Return the [X, Y] coordinate for the center point of the cell that contains the specified text.  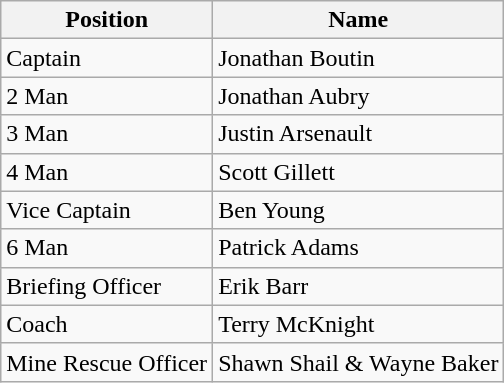
Scott Gillett [358, 172]
2 Man [107, 96]
Justin Arsenault [358, 134]
Position [107, 20]
Erik Barr [358, 286]
Ben Young [358, 210]
Name [358, 20]
Coach [107, 324]
Jonathan Boutin [358, 58]
Vice Captain [107, 210]
Terry McKnight [358, 324]
Shawn Shail & Wayne Baker [358, 362]
Briefing Officer [107, 286]
Jonathan Aubry [358, 96]
Mine Rescue Officer [107, 362]
6 Man [107, 248]
Captain [107, 58]
Patrick Adams [358, 248]
3 Man [107, 134]
4 Man [107, 172]
